For the text-containing cell, return its midpoint in [X, Y] coordinate format. 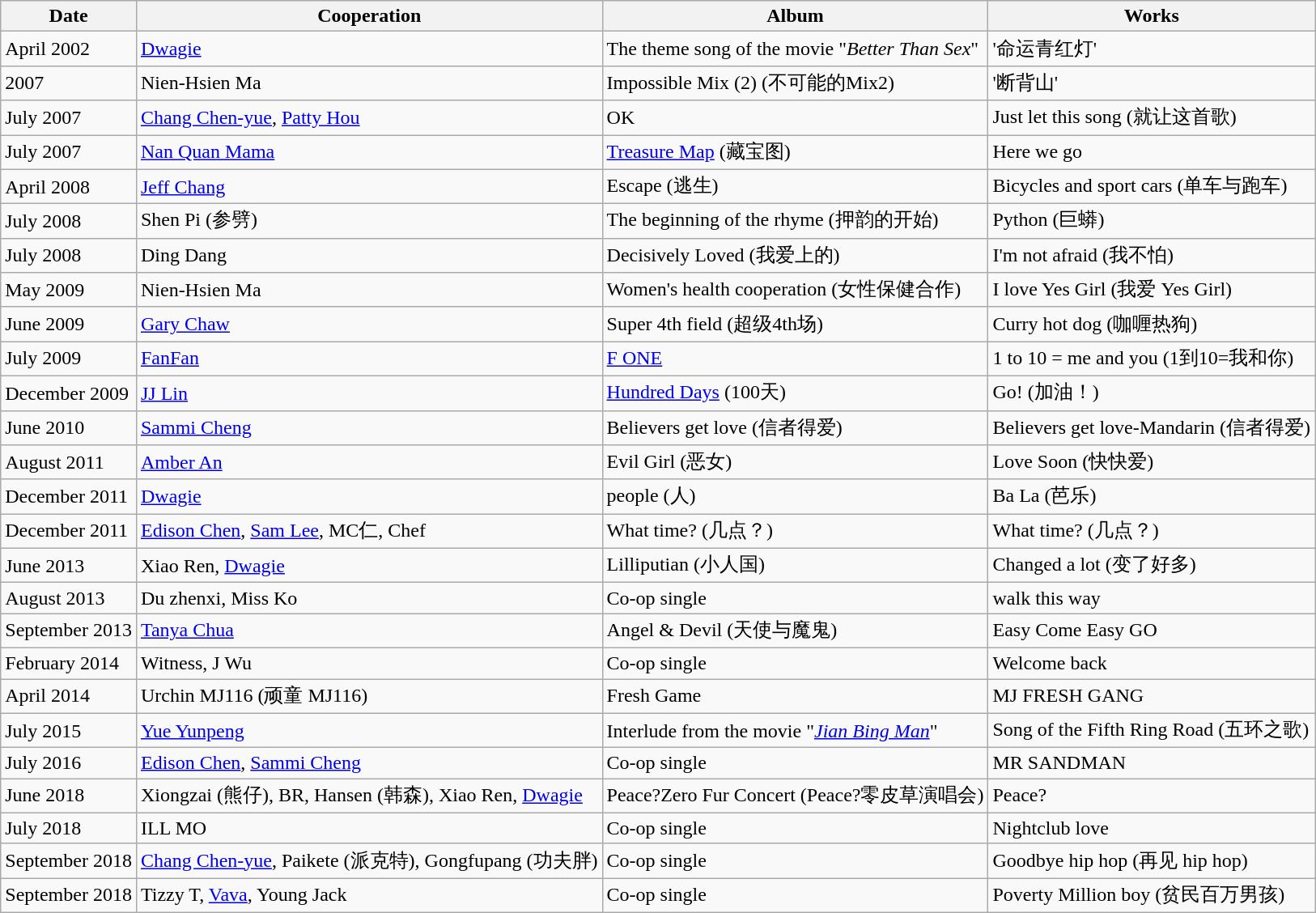
September 2013 [69, 631]
Angel & Devil (天使与魔鬼) [795, 631]
Ding Dang [369, 256]
walk this way [1152, 598]
ILL MO [369, 828]
April 2002 [69, 49]
Escape (逃生) [795, 186]
Chang Chen-yue, Paikete (派克特), Gongfupang (功夫胖) [369, 861]
April 2014 [69, 696]
Welcome back [1152, 663]
I'm not afraid (我不怕) [1152, 256]
FanFan [369, 359]
Urchin MJ116 (顽童 MJ116) [369, 696]
Chang Chen-yue, Patty Hou [369, 118]
Tanya Chua [369, 631]
Peace? [1152, 796]
Xiongzai (熊仔), BR, Hansen (韩森), Xiao Ren, Dwagie [369, 796]
December 2009 [69, 393]
August 2013 [69, 598]
Interlude from the movie "Jian Bing Man" [795, 730]
Edison Chen, Sam Lee, MC仁, Chef [369, 531]
Shen Pi (参劈) [369, 222]
June 2010 [69, 427]
Yue Yunpeng [369, 730]
Decisively Loved (我爱上的) [795, 256]
Go! (加油！) [1152, 393]
Poverty Million boy (贫民百万男孩) [1152, 895]
Jeff Chang [369, 186]
'命运青红灯' [1152, 49]
Edison Chen, Sammi Cheng [369, 763]
Evil Girl (恶女) [795, 463]
I love Yes Girl (我爱 Yes Girl) [1152, 290]
Super 4th field (超级4th场) [795, 324]
Lilliputian (小人国) [795, 565]
Love Soon (快快爱) [1152, 463]
Du zhenxi, Miss Ko [369, 598]
August 2011 [69, 463]
Amber An [369, 463]
Hundred Days (100天) [795, 393]
February 2014 [69, 663]
1 to 10 = me and you (1到10=我和你) [1152, 359]
June 2013 [69, 565]
F ONE [795, 359]
Fresh Game [795, 696]
Just let this song (就让这首歌) [1152, 118]
Cooperation [369, 16]
Changed a lot (变了好多) [1152, 565]
Impossible Mix (2) (不可能的Mix2) [795, 83]
Tizzy T, Vava, Young Jack [369, 895]
Women's health cooperation (女性保健合作) [795, 290]
Bicycles and sport cars (单车与跑车) [1152, 186]
Works [1152, 16]
Witness, J Wu [369, 663]
Here we go [1152, 152]
July 2018 [69, 828]
The beginning of the rhyme (押韵的开始) [795, 222]
June 2009 [69, 324]
The theme song of the movie "Better Than Sex" [795, 49]
Date [69, 16]
Believers get love-Mandarin (信者得爱) [1152, 427]
Believers get love (信者得爱) [795, 427]
Gary Chaw [369, 324]
Easy Come Easy GO [1152, 631]
2007 [69, 83]
Ba La (芭乐) [1152, 497]
Treasure Map (藏宝图) [795, 152]
Album [795, 16]
June 2018 [69, 796]
July 2016 [69, 763]
JJ Lin [369, 393]
MR SANDMAN [1152, 763]
April 2008 [69, 186]
Goodbye hip hop (再见 hip hop) [1152, 861]
Peace?Zero Fur Concert (Peace?零皮草演唱会) [795, 796]
July 2015 [69, 730]
Song of the Fifth Ring Road (五环之歌) [1152, 730]
Python (巨蟒) [1152, 222]
May 2009 [69, 290]
MJ FRESH GANG [1152, 696]
Nightclub love [1152, 828]
'断背山' [1152, 83]
Nan Quan Mama [369, 152]
July 2009 [69, 359]
people (人) [795, 497]
Xiao Ren, Dwagie [369, 565]
OK [795, 118]
Curry hot dog (咖喱热狗) [1152, 324]
Sammi Cheng [369, 427]
